Determine the [X, Y] coordinate at the center of the cell enclosing the given text.  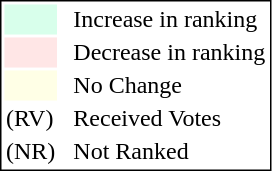
(NR) [30, 151]
Not Ranked [170, 151]
Increase in ranking [170, 19]
Received Votes [170, 119]
Decrease in ranking [170, 53]
(RV) [30, 119]
No Change [170, 85]
